Return [X, Y] of the center of cell containing provided text 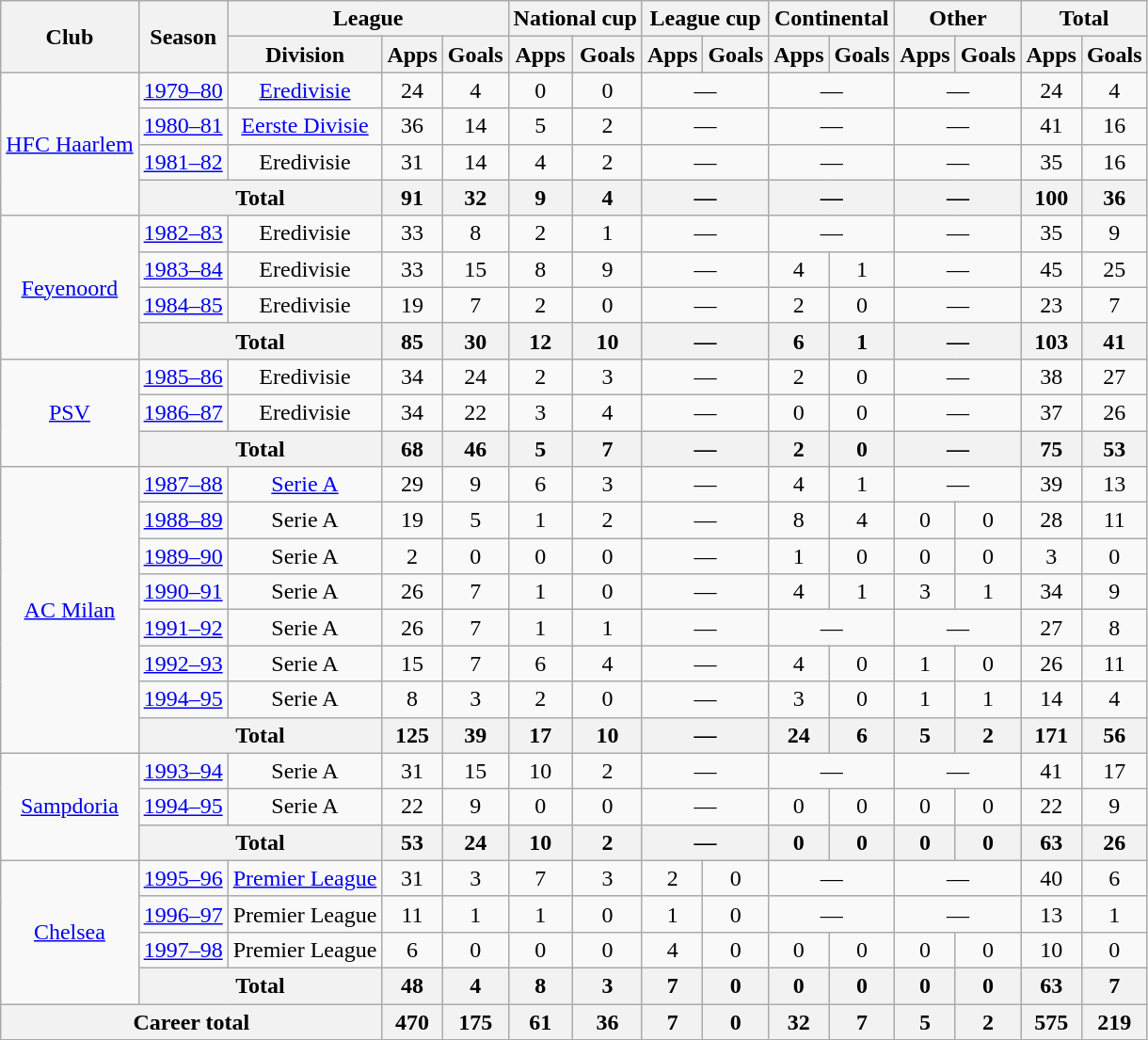
Eerste Divisie [305, 126]
Chelsea [70, 932]
1997–98 [183, 950]
68 [412, 449]
1989–90 [183, 556]
National cup [575, 19]
Season [183, 37]
1995–96 [183, 878]
171 [1051, 735]
91 [412, 198]
575 [1051, 1021]
Continental [832, 19]
45 [1051, 269]
100 [1051, 198]
1983–84 [183, 269]
1986–87 [183, 412]
125 [412, 735]
28 [1051, 520]
1990–91 [183, 592]
103 [1051, 341]
Career total [192, 1021]
AC Milan [70, 610]
29 [412, 485]
1982–83 [183, 233]
37 [1051, 412]
1980–81 [183, 126]
23 [1051, 305]
75 [1051, 449]
1984–85 [183, 305]
12 [540, 341]
League [368, 19]
25 [1114, 269]
85 [412, 341]
1988–89 [183, 520]
470 [412, 1021]
56 [1114, 735]
1985–86 [183, 376]
219 [1114, 1021]
League cup [705, 19]
Feyenoord [70, 287]
48 [412, 985]
61 [540, 1021]
1987–88 [183, 485]
175 [475, 1021]
46 [475, 449]
30 [475, 341]
1996–97 [183, 914]
Other [958, 19]
1993–94 [183, 771]
HFC Haarlem [70, 144]
Sampdoria [70, 807]
PSV [70, 412]
Division [305, 55]
38 [1051, 376]
1991–92 [183, 628]
1981–82 [183, 162]
Club [70, 37]
1979–80 [183, 90]
40 [1051, 878]
1992–93 [183, 664]
